Search for the cell housing the specified text and yield its (x, y) center coordinate. 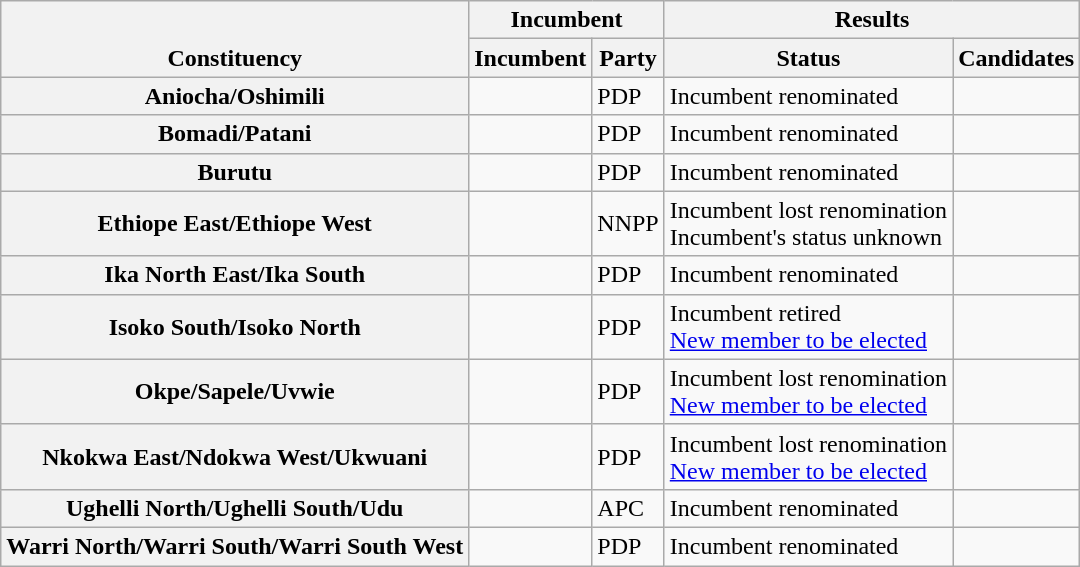
Ika North East/Ika South (235, 275)
Status (808, 58)
Aniocha/Oshimili (235, 96)
Incumbent lost renominationIncumbent's status unknown (808, 224)
Ughelli North/Ughelli South/Udu (235, 508)
Results (872, 20)
Nkokwa East/Ndokwa West/Ukwuani (235, 456)
Party (628, 58)
Isoko South/Isoko North (235, 326)
Okpe/Sapele/Uvwie (235, 392)
Warri North/Warri South/Warri South West (235, 546)
Bomadi/Patani (235, 134)
Burutu (235, 172)
Incumbent retiredNew member to be elected (808, 326)
NNPP (628, 224)
APC (628, 508)
Ethiope East/Ethiope West (235, 224)
Candidates (1016, 58)
Constituency (235, 39)
